Capture the cell that displays the provided text and extract its (x, y) central coordinate. 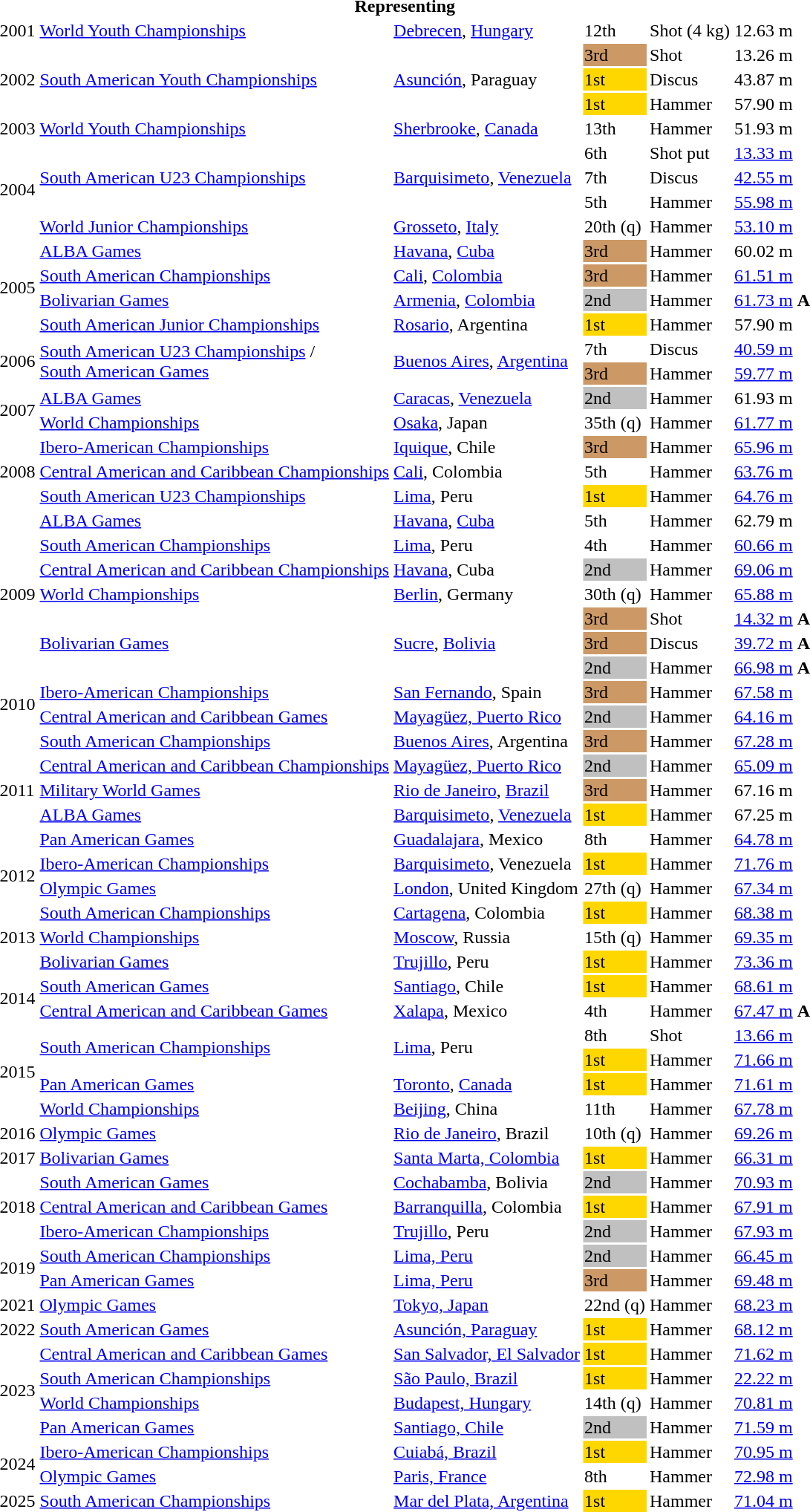
Mar del Plata, Argentina (487, 1501)
Shot (4 kg) (690, 30)
Santa Marta, Colombia (487, 1158)
Paris, France (487, 1476)
Guadalajara, Mexico (487, 839)
13th (615, 128)
14th (q) (615, 1403)
Cartagena, Colombia (487, 913)
Budapest, Hungary (487, 1403)
San Fernando, Spain (487, 692)
6th (615, 153)
Cochabamba, Bolivia (487, 1182)
30th (q) (615, 594)
Cuiabá, Brazil (487, 1452)
Iquique, Chile (487, 447)
South American U23 Championships / South American Games (215, 361)
Military World Games (215, 790)
San Salvador, El Salvador (487, 1354)
Berlin, Germany (487, 594)
World Junior Championships (215, 227)
Sucre, Bolivia (487, 643)
Toronto, Canada (487, 1084)
Grosseto, Italy (487, 227)
Shot put (690, 153)
London, United Kingdom (487, 888)
Xalapa, Mexico (487, 1011)
22nd (q) (615, 1305)
20th (q) (615, 227)
South American Junior Championships (215, 325)
10th (q) (615, 1133)
Moscow, Russia (487, 937)
Barranquilla, Colombia (487, 1207)
Osaka, Japan (487, 423)
12th (615, 30)
11th (615, 1109)
Tokyo, Japan (487, 1305)
Armenia, Colombia (487, 300)
South American Youth Championships (215, 79)
Rosario, Argentina (487, 325)
Sherbrooke, Canada (487, 128)
35th (q) (615, 423)
27th (q) (615, 888)
Beijing, China (487, 1109)
15th (q) (615, 937)
Caracas, Venezuela (487, 398)
São Paulo, Brazil (487, 1378)
Debrecen, Hungary (487, 30)
